Capture the cell that displays the provided text and extract its (X, Y) central coordinate. 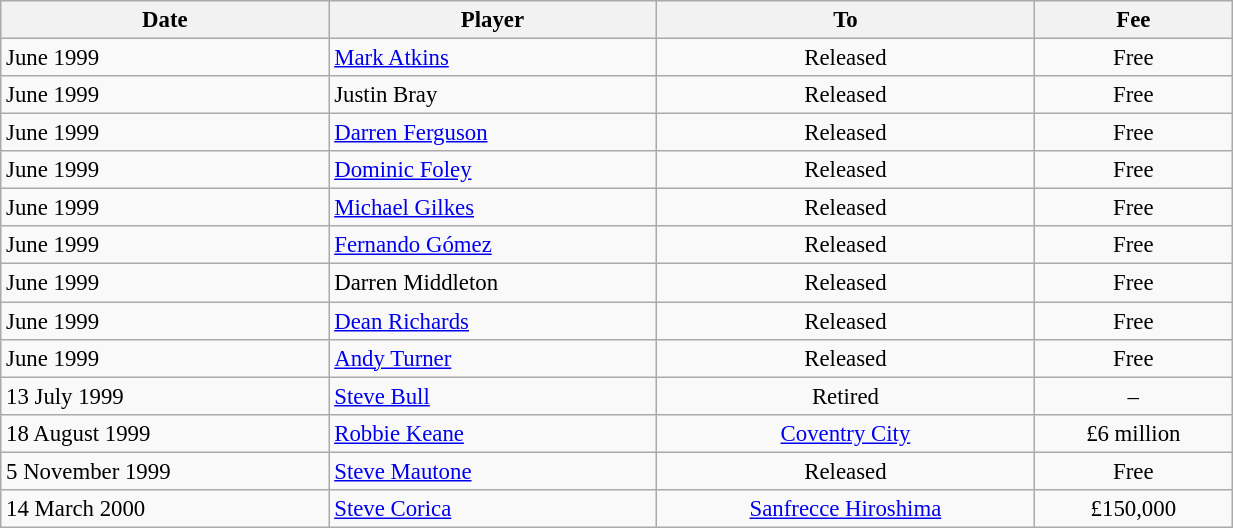
£6 million (1134, 433)
14 March 2000 (165, 509)
Fee (1134, 20)
18 August 1999 (165, 433)
Robbie Keane (492, 433)
Sanfrecce Hiroshima (846, 509)
Coventry City (846, 433)
Date (165, 20)
Dominic Foley (492, 170)
Steve Mautone (492, 471)
Dean Richards (492, 321)
Darren Ferguson (492, 133)
£150,000 (1134, 509)
Retired (846, 396)
13 July 1999 (165, 396)
Darren Middleton (492, 283)
5 November 1999 (165, 471)
To (846, 20)
Michael Gilkes (492, 208)
– (1134, 396)
Player (492, 20)
Fernando Gómez (492, 245)
Steve Corica (492, 509)
Mark Atkins (492, 58)
Justin Bray (492, 95)
Steve Bull (492, 396)
Andy Turner (492, 358)
